Detect which cell encompasses the target text, then output its [x, y] center coordinate. 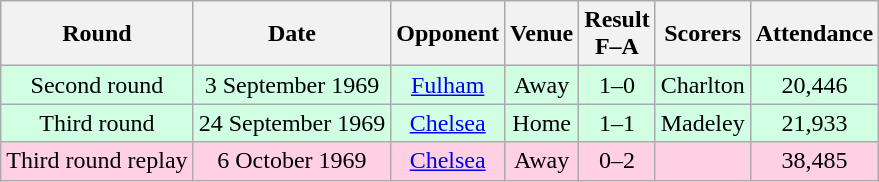
Third round replay [97, 161]
Charlton [702, 85]
1–1 [617, 123]
Date [292, 34]
Attendance [814, 34]
1–0 [617, 85]
Scorers [702, 34]
Madeley [702, 123]
6 October 1969 [292, 161]
Venue [542, 34]
Opponent [448, 34]
0–2 [617, 161]
Home [542, 123]
Third round [97, 123]
Fulham [448, 85]
20,446 [814, 85]
24 September 1969 [292, 123]
21,933 [814, 123]
Second round [97, 85]
3 September 1969 [292, 85]
38,485 [814, 161]
Round [97, 34]
ResultF–A [617, 34]
